Find where the given text appears and provide that cell's center as (X, Y) coordinate. 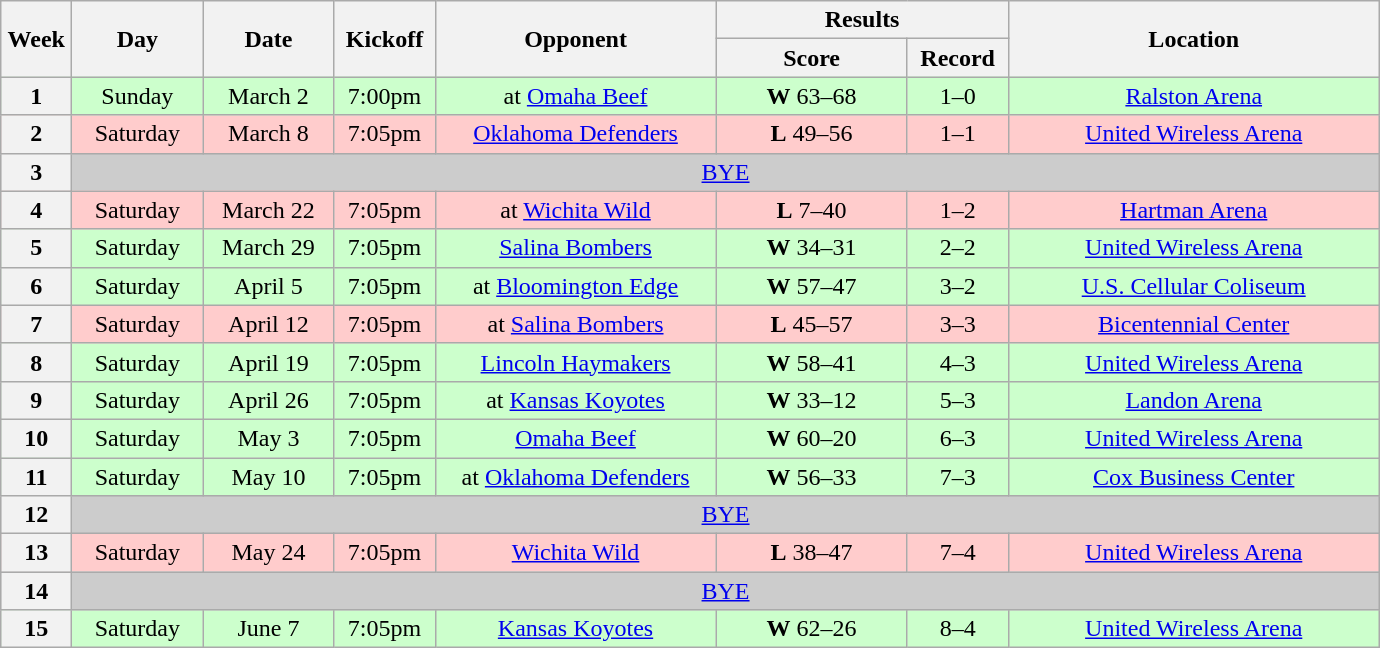
3 (36, 172)
April 12 (268, 324)
W 60–20 (812, 438)
at Oklahoma Defenders (576, 477)
12 (36, 515)
March 22 (268, 210)
L 38–47 (812, 553)
at Wichita Wild (576, 210)
L 7–40 (812, 210)
5–3 (958, 400)
2 (36, 134)
U.S. Cellular Coliseum (1194, 286)
Bicentennial Center (1194, 324)
June 7 (268, 629)
4 (36, 210)
Wichita Wild (576, 553)
8 (36, 362)
Oklahoma Defenders (576, 134)
March 29 (268, 248)
1–2 (958, 210)
1–0 (958, 96)
March 8 (268, 134)
Lincoln Haymakers (576, 362)
May 24 (268, 553)
Cox Business Center (1194, 477)
3–2 (958, 286)
Results (862, 20)
15 (36, 629)
Hartman Arena (1194, 210)
13 (36, 553)
2–2 (958, 248)
Sunday (138, 96)
1 (36, 96)
Kickoff (384, 39)
Record (958, 58)
8–4 (958, 629)
Location (1194, 39)
Kansas Koyotes (576, 629)
Ralston Arena (1194, 96)
March 2 (268, 96)
7:00pm (384, 96)
3–3 (958, 324)
Date (268, 39)
7 (36, 324)
at Omaha Beef (576, 96)
May 3 (268, 438)
April 26 (268, 400)
1–1 (958, 134)
May 10 (268, 477)
Opponent (576, 39)
W 56–33 (812, 477)
Salina Bombers (576, 248)
W 33–12 (812, 400)
14 (36, 591)
L 45–57 (812, 324)
W 63–68 (812, 96)
Score (812, 58)
6 (36, 286)
W 62–26 (812, 629)
Landon Arena (1194, 400)
7–4 (958, 553)
W 34–31 (812, 248)
L 49–56 (812, 134)
9 (36, 400)
W 58–41 (812, 362)
W 57–47 (812, 286)
Omaha Beef (576, 438)
11 (36, 477)
Week (36, 39)
at Kansas Koyotes (576, 400)
10 (36, 438)
5 (36, 248)
April 5 (268, 286)
at Salina Bombers (576, 324)
7–3 (958, 477)
4–3 (958, 362)
6–3 (958, 438)
April 19 (268, 362)
Day (138, 39)
at Bloomington Edge (576, 286)
